Identify which cell holds the provided text, then report its (x, y) central coordinate. 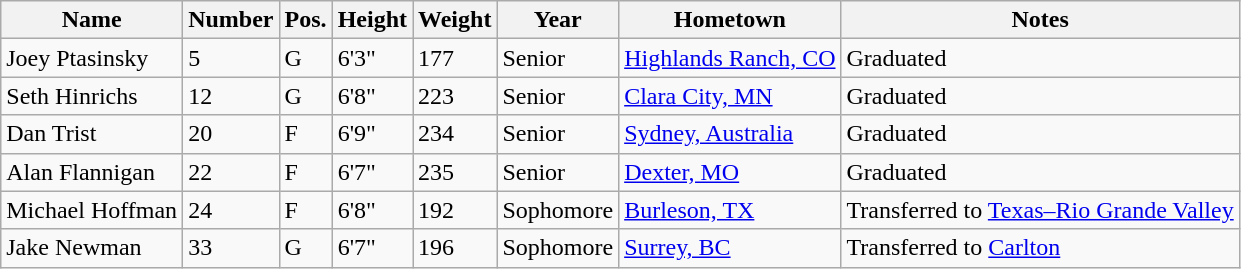
Jake Newman (92, 248)
177 (454, 58)
Height (372, 20)
Sydney, Australia (730, 134)
6'3" (372, 58)
196 (454, 248)
Dexter, MO (730, 172)
6'9" (372, 134)
Weight (454, 20)
Seth Hinrichs (92, 96)
Alan Flannigan (92, 172)
Pos. (306, 20)
223 (454, 96)
Dan Trist (92, 134)
12 (231, 96)
Michael Hoffman (92, 210)
235 (454, 172)
24 (231, 210)
234 (454, 134)
20 (231, 134)
Transferred to Carlton (1040, 248)
Transferred to Texas–Rio Grande Valley (1040, 210)
Joey Ptasinsky (92, 58)
Clara City, MN (730, 96)
Highlands Ranch, CO (730, 58)
33 (231, 248)
Name (92, 20)
192 (454, 210)
Burleson, TX (730, 210)
Surrey, BC (730, 248)
5 (231, 58)
Hometown (730, 20)
Notes (1040, 20)
22 (231, 172)
Number (231, 20)
Year (558, 20)
